Capture the cell that displays the provided text and extract its (x, y) central coordinate. 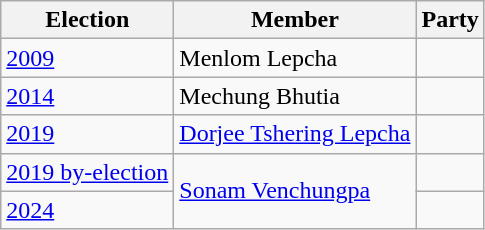
Member (295, 20)
Sonam Venchungpa (295, 191)
Party (450, 20)
2019 (88, 134)
Dorjee Tshering Lepcha (295, 134)
Mechung Bhutia (295, 96)
Election (88, 20)
2024 (88, 210)
2014 (88, 96)
2019 by-election (88, 172)
2009 (88, 58)
Menlom Lepcha (295, 58)
